Identify which cell holds the provided text, then report its (X, Y) central coordinate. 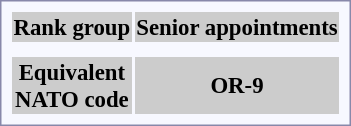
Rank group (72, 27)
OR-9 (237, 86)
Senior appointments (237, 27)
EquivalentNATO code (72, 86)
